Pinpoint the cell where the given text exists, returning its [X, Y] midpoint coordinate. 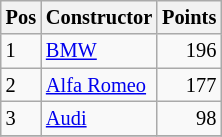
177 [189, 85]
BMW [99, 51]
Points [189, 17]
3 [21, 118]
Pos [21, 17]
2 [21, 85]
98 [189, 118]
196 [189, 51]
1 [21, 51]
Constructor [99, 17]
Audi [99, 118]
Alfa Romeo [99, 85]
